Provide the (X, Y) coordinate of the cell's center where the given text is located.  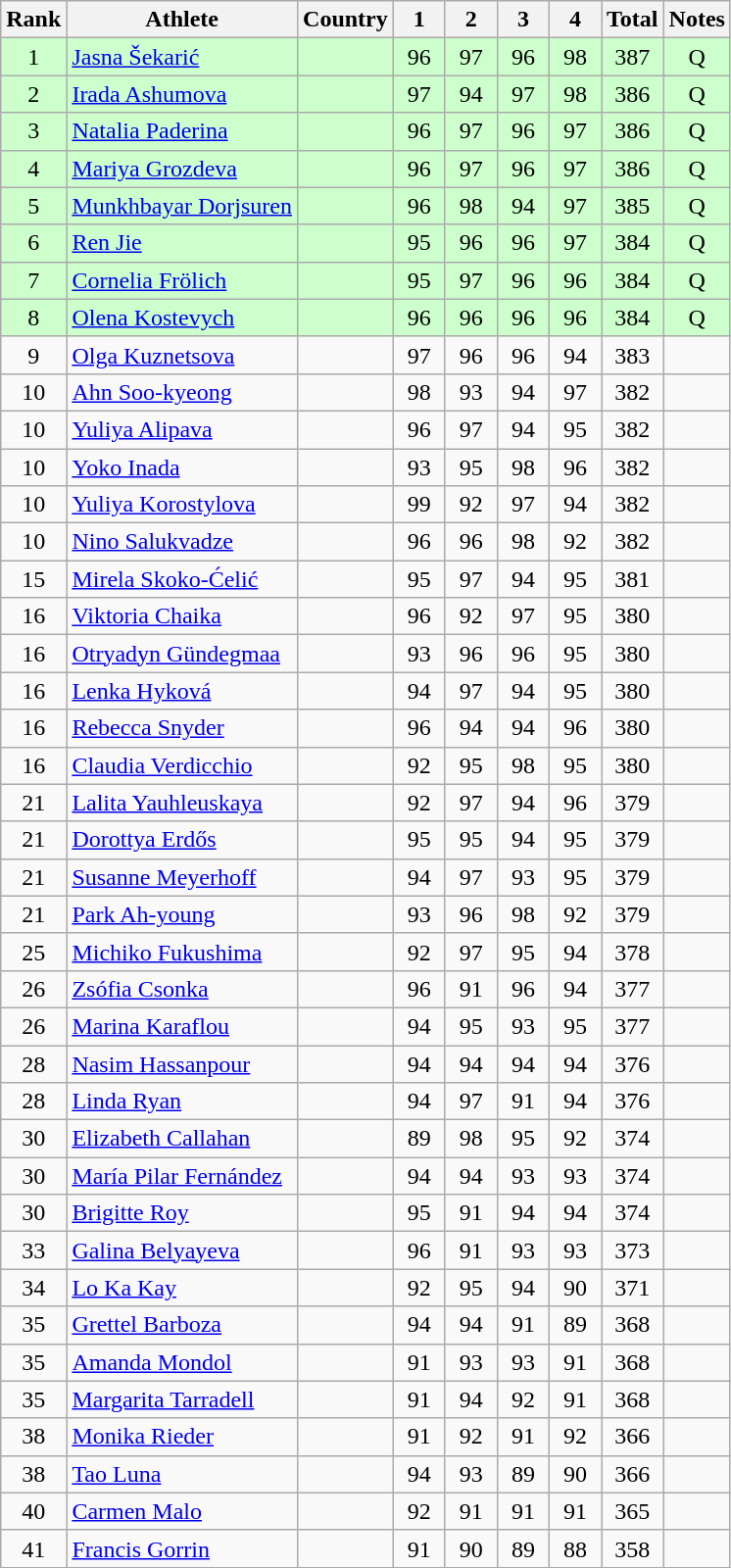
Natalia Paderina (182, 131)
33 (33, 1250)
40 (33, 1511)
34 (33, 1288)
Notes (697, 20)
Irada Ashumova (182, 94)
7 (33, 280)
Zsófia Csonka (182, 989)
373 (633, 1250)
371 (633, 1288)
358 (633, 1548)
Otryadyn Gündegmaa (182, 654)
Linda Ryan (182, 1102)
Michiko Fukushima (182, 952)
Cornelia Frölich (182, 280)
365 (633, 1511)
Park Ah-young (182, 914)
Lo Ka Kay (182, 1288)
Rank (33, 20)
385 (633, 206)
Mirela Skoko-Ćelić (182, 579)
Claudia Verdicchio (182, 765)
Olena Kostevych (182, 318)
378 (633, 952)
99 (419, 505)
Lenka Hyková (182, 691)
Athlete (182, 20)
Jasna Šekarić (182, 57)
Grettel Barboza (182, 1325)
Munkhbayar Dorjsuren (182, 206)
Nino Salukvadze (182, 542)
6 (33, 243)
41 (33, 1548)
Yuliya Korostylova (182, 505)
Margarita Tarradell (182, 1399)
383 (633, 355)
8 (33, 318)
Galina Belyayeva (182, 1250)
387 (633, 57)
Lalita Yauhleuskaya (182, 803)
381 (633, 579)
5 (33, 206)
Ahn Soo-kyeong (182, 392)
9 (33, 355)
Country (346, 20)
María Pilar Fernández (182, 1176)
88 (574, 1548)
Total (633, 20)
Yuliya Alipava (182, 429)
Carmen Malo (182, 1511)
Tao Luna (182, 1474)
15 (33, 579)
Yoko Inada (182, 467)
Marina Karaflou (182, 1026)
Viktoria Chaika (182, 616)
Amanda Mondol (182, 1362)
Susanne Meyerhoff (182, 877)
Brigitte Roy (182, 1213)
Nasim Hassanpour (182, 1063)
Ren Jie (182, 243)
Dorottya Erdős (182, 840)
Rebecca Snyder (182, 728)
Olga Kuznetsova (182, 355)
Francis Gorrin (182, 1548)
25 (33, 952)
Elizabeth Callahan (182, 1139)
Mariya Grozdeva (182, 169)
Monika Rieder (182, 1437)
